Determine the (X, Y) coordinate at the center of the cell enclosing the given text.  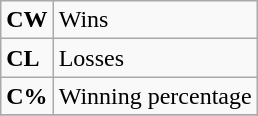
Winning percentage (155, 96)
C% (27, 96)
Wins (155, 20)
CL (27, 58)
Losses (155, 58)
CW (27, 20)
